Capture the cell that displays the provided text and extract its [X, Y] central coordinate. 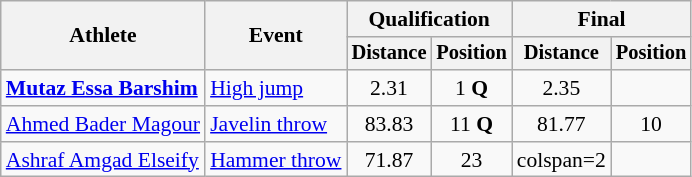
11 Q [471, 124]
Athlete [103, 36]
Qualification [430, 19]
10 [651, 124]
Ahmed Bader Magour [103, 124]
81.77 [562, 124]
Event [276, 36]
83.83 [390, 124]
1 Q [471, 88]
2.35 [562, 88]
Final [602, 19]
2.31 [390, 88]
Mutaz Essa Barshim [103, 88]
High jump [276, 88]
Javelin throw [276, 124]
